Locate the cell with the specified text and output its (X, Y) center coordinate. 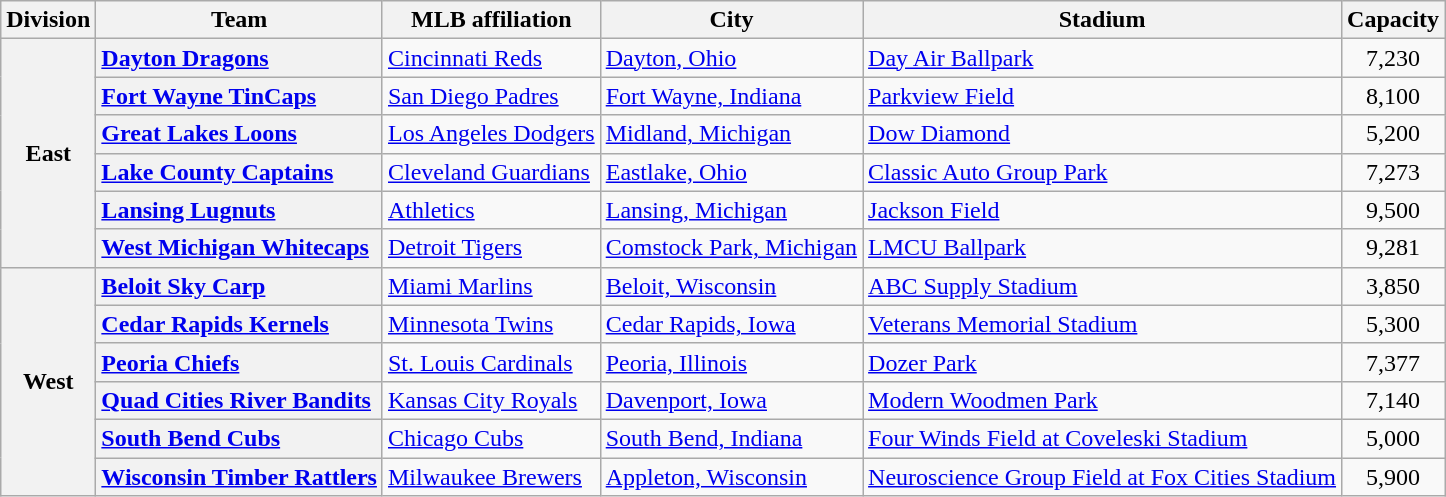
Jackson Field (1102, 210)
5,900 (1394, 477)
Detroit Tigers (491, 248)
7,273 (1394, 172)
Beloit, Wisconsin (731, 286)
Comstock Park, Michigan (731, 248)
Dozer Park (1102, 362)
City (731, 20)
Dayton Dragons (240, 58)
ABC Supply Stadium (1102, 286)
Neuroscience Group Field at Fox Cities Stadium (1102, 477)
Cedar Rapids Kernels (240, 324)
Midland, Michigan (731, 134)
Peoria Chiefs (240, 362)
7,230 (1394, 58)
West (48, 381)
7,140 (1394, 400)
5,200 (1394, 134)
7,377 (1394, 362)
Kansas City Royals (491, 400)
Parkview Field (1102, 96)
Division (48, 20)
Wisconsin Timber Rattlers (240, 477)
Modern Woodmen Park (1102, 400)
Fort Wayne, Indiana (731, 96)
Lake County Captains (240, 172)
Appleton, Wisconsin (731, 477)
3,850 (1394, 286)
Great Lakes Loons (240, 134)
5,300 (1394, 324)
Lansing Lugnuts (240, 210)
Chicago Cubs (491, 438)
8,100 (1394, 96)
Athletics (491, 210)
Dayton, Ohio (731, 58)
South Bend, Indiana (731, 438)
San Diego Padres (491, 96)
St. Louis Cardinals (491, 362)
Day Air Ballpark (1102, 58)
Los Angeles Dodgers (491, 134)
Stadium (1102, 20)
9,281 (1394, 248)
Cincinnati Reds (491, 58)
LMCU Ballpark (1102, 248)
Team (240, 20)
Milwaukee Brewers (491, 477)
Quad Cities River Bandits (240, 400)
South Bend Cubs (240, 438)
5,000 (1394, 438)
Cleveland Guardians (491, 172)
Dow Diamond (1102, 134)
Cedar Rapids, Iowa (731, 324)
MLB affiliation (491, 20)
East (48, 153)
Davenport, Iowa (731, 400)
Four Winds Field at Coveleski Stadium (1102, 438)
West Michigan Whitecaps (240, 248)
9,500 (1394, 210)
Capacity (1394, 20)
Lansing, Michigan (731, 210)
Fort Wayne TinCaps (240, 96)
Eastlake, Ohio (731, 172)
Minnesota Twins (491, 324)
Beloit Sky Carp (240, 286)
Peoria, Illinois (731, 362)
Classic Auto Group Park (1102, 172)
Miami Marlins (491, 286)
Veterans Memorial Stadium (1102, 324)
